Scan for the cell matching the given text and deliver its [X, Y] coordinate at center. 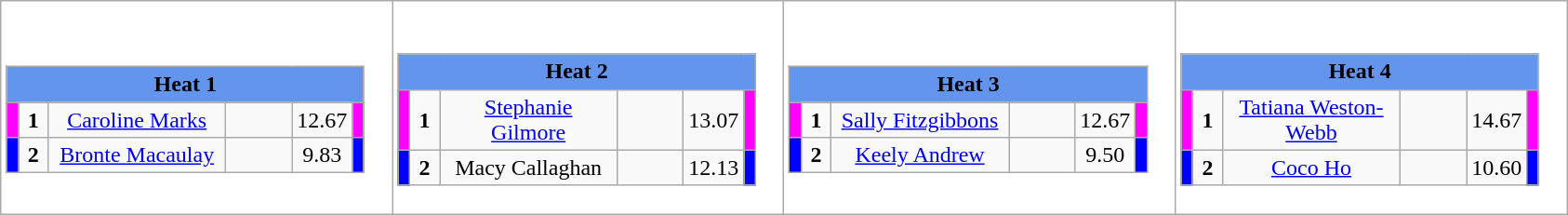
10.60 [1497, 168]
Caroline Marks [138, 120]
Heat 2 [577, 72]
13.07 [714, 119]
Coco Ho [1311, 168]
Tatiana Weston-Webb [1311, 119]
Keely Andrew [921, 155]
12.13 [714, 168]
Heat 4 [1360, 72]
Heat 1 [185, 85]
Heat 1 1 Caroline Marks 12.67 2 Bronte Macaulay 9.83 [197, 108]
Heat 3 [968, 85]
Heat 2 1 Stephanie Gilmore 13.07 2 Macy Callaghan 12.13 [588, 108]
Sally Fitzgibbons [921, 120]
Bronte Macaulay [138, 155]
Heat 4 1 Tatiana Weston-Webb 14.67 2 Coco Ho 10.60 [1371, 108]
Heat 3 1 Sally Fitzgibbons 12.67 2 Keely Andrew 9.50 [980, 108]
9.50 [1105, 155]
Stephanie Gilmore [528, 119]
Macy Callaghan [528, 168]
14.67 [1497, 119]
9.83 [322, 155]
